Search for the cell housing the specified text and yield its (X, Y) center coordinate. 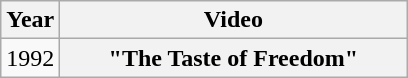
1992 (30, 58)
"The Taste of Freedom" (234, 58)
Video (234, 20)
Year (30, 20)
